Output the [x, y] coordinate of the center of the cell containing the given text.  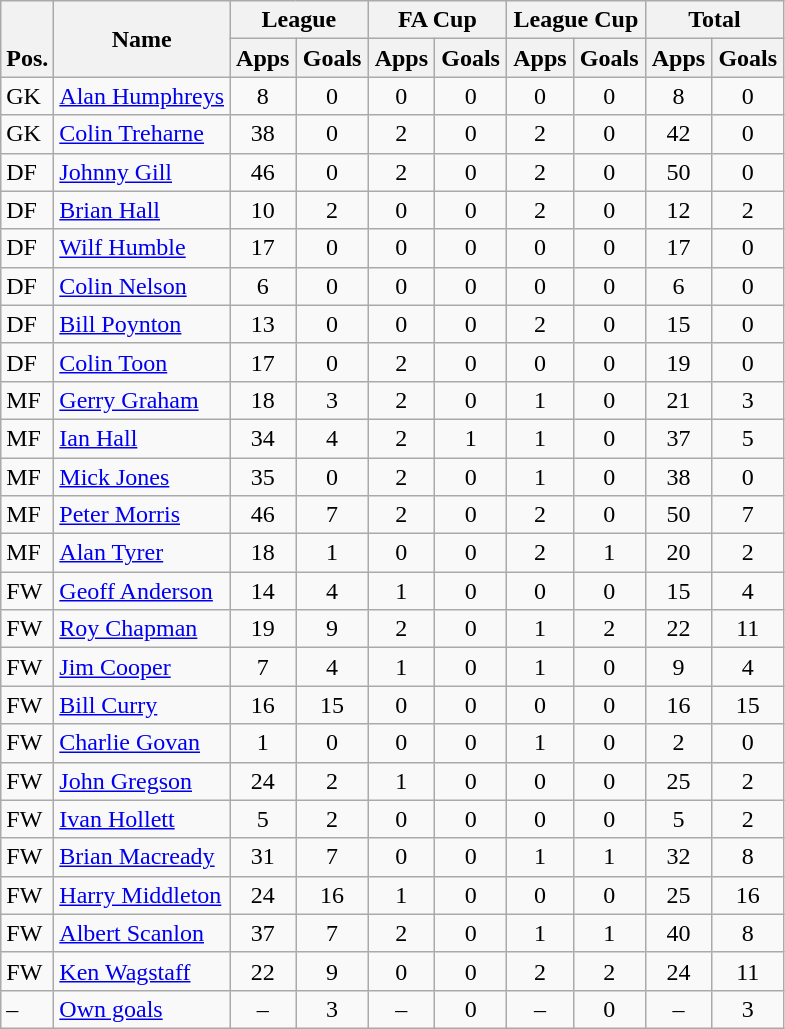
42 [678, 134]
Ken Wagstaff [142, 971]
Colin Nelson [142, 286]
Own goals [142, 1009]
Peter Morris [142, 515]
35 [264, 477]
Roy Chapman [142, 629]
Albert Scanlon [142, 933]
Charlie Govan [142, 743]
Geoff Anderson [142, 591]
Johnny Gill [142, 172]
31 [264, 857]
Ian Hall [142, 438]
Wilf Humble [142, 248]
Alan Humphreys [142, 96]
21 [678, 400]
40 [678, 933]
FA Cup [438, 20]
20 [678, 553]
12 [678, 210]
Harry Middleton [142, 895]
13 [264, 324]
Ivan Hollett [142, 819]
Mick Jones [142, 477]
Bill Curry [142, 705]
John Gregson [142, 781]
14 [264, 591]
League Cup [576, 20]
Alan Tyrer [142, 553]
10 [264, 210]
Colin Treharne [142, 134]
Gerry Graham [142, 400]
Pos. [28, 39]
Total [714, 20]
32 [678, 857]
Brian Hall [142, 210]
Name [142, 39]
Bill Poynton [142, 324]
League [300, 20]
Brian Macready [142, 857]
Jim Cooper [142, 667]
34 [264, 438]
Colin Toon [142, 362]
